Output the [x, y] coordinate of the center of the cell containing the given text.  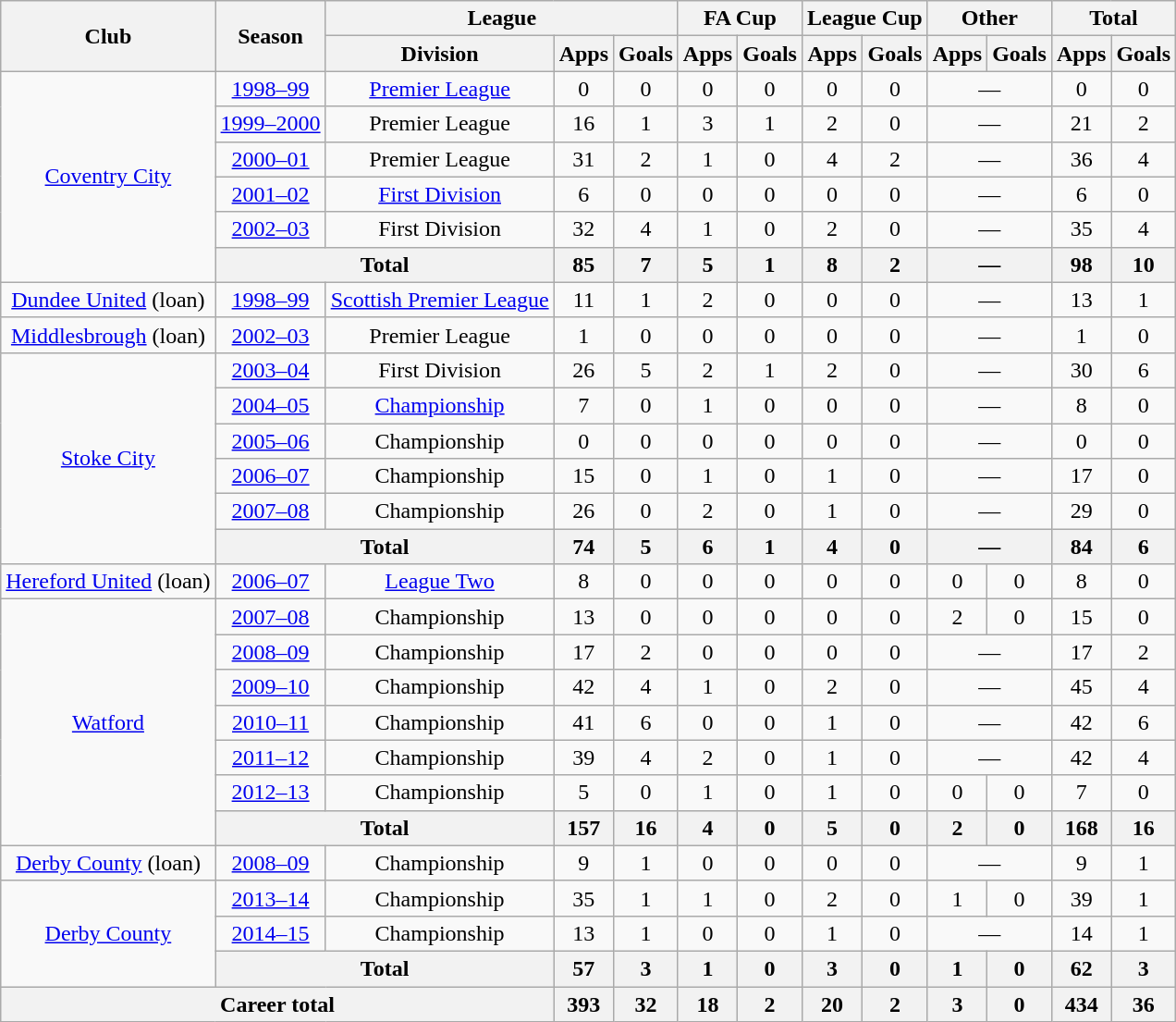
168 [1081, 828]
18 [707, 1004]
393 [583, 1004]
Club [108, 36]
2000–01 [270, 159]
2012–13 [270, 793]
2011–12 [270, 757]
FA Cup [740, 18]
2014–15 [270, 933]
2003–04 [270, 370]
31 [583, 159]
League Cup [864, 18]
11 [583, 300]
League Two [440, 582]
Watford [108, 722]
84 [1081, 547]
Other [989, 18]
41 [583, 722]
2009–10 [270, 687]
Scottish Premier League [440, 300]
1999–2000 [270, 124]
10 [1144, 265]
30 [1081, 370]
Derby County (loan) [108, 863]
2004–05 [270, 405]
2001–02 [270, 194]
57 [583, 968]
2013–14 [270, 898]
Dundee United (loan) [108, 300]
20 [832, 1004]
Season [270, 36]
29 [1081, 511]
Coventry City [108, 177]
85 [583, 265]
74 [583, 547]
45 [1081, 687]
Stoke City [108, 458]
Hereford United (loan) [108, 582]
21 [1081, 124]
62 [1081, 968]
Derby County [108, 933]
98 [1081, 265]
2010–11 [270, 722]
Career total [277, 1004]
Division [440, 54]
157 [583, 828]
League [501, 18]
Middlesbrough (loan) [108, 335]
434 [1081, 1004]
2005–06 [270, 441]
14 [1081, 933]
